Output the (X, Y) coordinate of the center of the cell containing the given text.  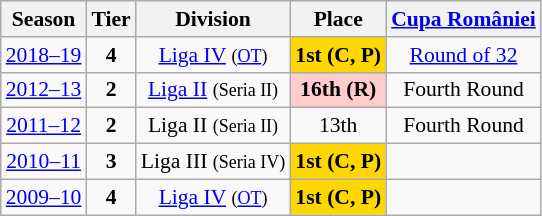
Place (338, 19)
2011–12 (44, 126)
3 (110, 162)
Cupa României (464, 19)
2010–11 (44, 162)
Liga III (Seria IV) (214, 162)
13th (338, 126)
2009–10 (44, 197)
Division (214, 19)
Round of 32 (464, 55)
2012–13 (44, 90)
Season (44, 19)
16th (R) (338, 90)
2018–19 (44, 55)
Tier (110, 19)
